Output the (x, y) coordinate of the center of the cell containing the given text.  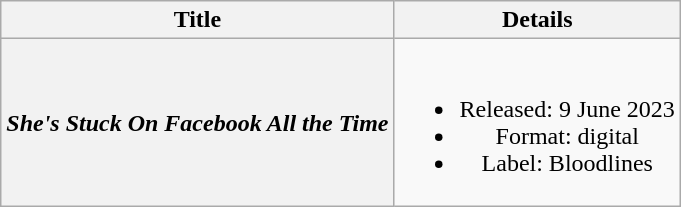
She's Stuck On Facebook All the Time (198, 122)
Title (198, 20)
Details (537, 20)
Released: 9 June 2023Format: digitalLabel: Bloodlines (537, 122)
